Search for the cell housing the specified text and yield its [x, y] center coordinate. 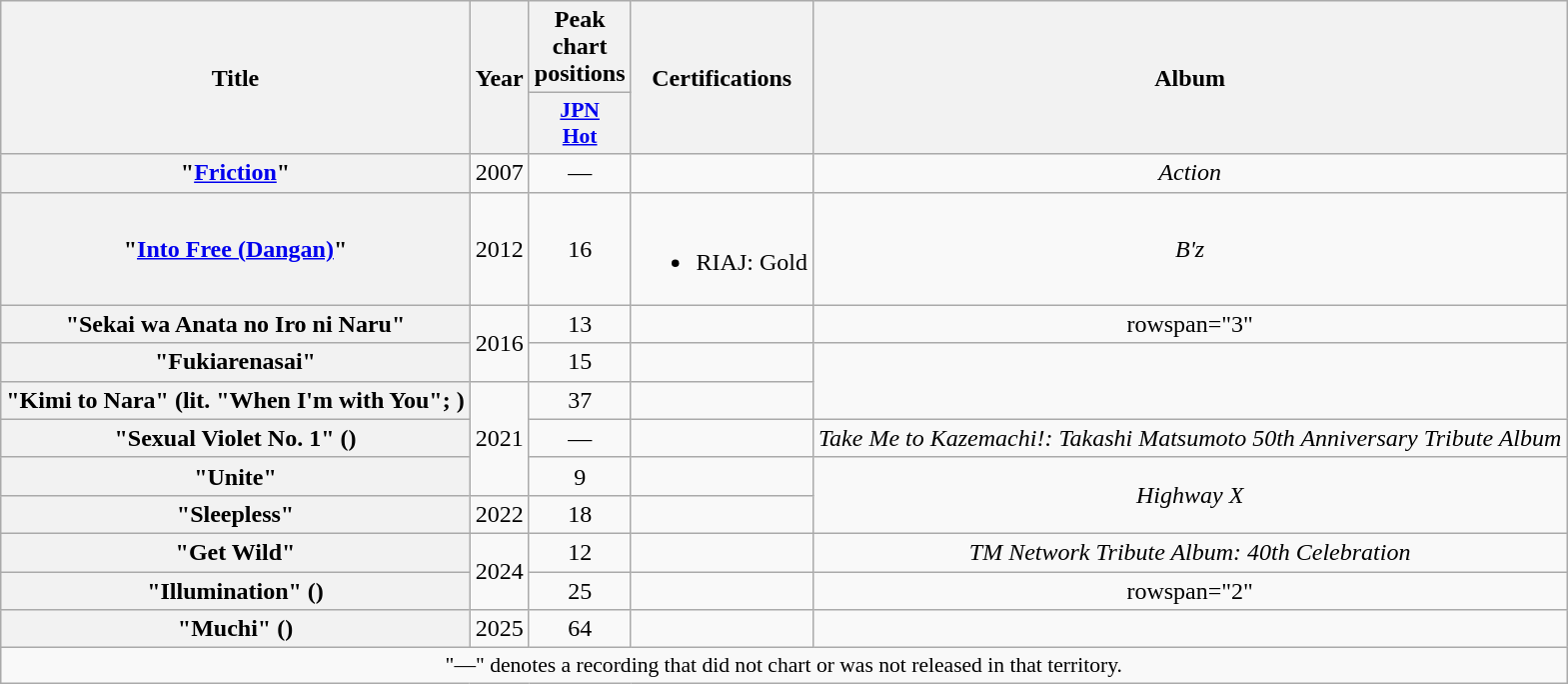
9 [580, 476]
2025 [500, 629]
B'z [1189, 248]
2021 [500, 438]
Album [1189, 78]
2022 [500, 514]
15 [580, 362]
"Kimi to Nara" (lit. "When I'm with You"; ) [236, 400]
Year [500, 78]
"Illumination" () [236, 591]
13 [580, 324]
TM Network Tribute Album: 40th Celebration [1189, 552]
"Into Free (Dangan)" [236, 248]
"Sleepless" [236, 514]
Highway X [1189, 495]
RIAJ: Gold [722, 248]
rowspan="2" [1189, 591]
37 [580, 400]
"Friction" [236, 173]
Action [1189, 173]
18 [580, 514]
12 [580, 552]
2024 [500, 571]
16 [580, 248]
Peak chart positions [580, 47]
JPNHot [580, 124]
25 [580, 591]
"Sexual Violet No. 1" () [236, 438]
Certifications [722, 78]
"Muchi" () [236, 629]
"—" denotes a recording that did not chart or was not released in that territory. [784, 666]
"Get Wild" [236, 552]
"Unite" [236, 476]
"Fukiarenasai" [236, 362]
Take Me to Kazemachi!: Takashi Matsumoto 50th Anniversary Tribute Album [1189, 438]
rowspan="3" [1189, 324]
"Sekai wa Anata no Iro ni Naru" [236, 324]
64 [580, 629]
Title [236, 78]
2012 [500, 248]
2016 [500, 343]
2007 [500, 173]
